Provide the (x, y) coordinate of the cell's center where the given text is located.  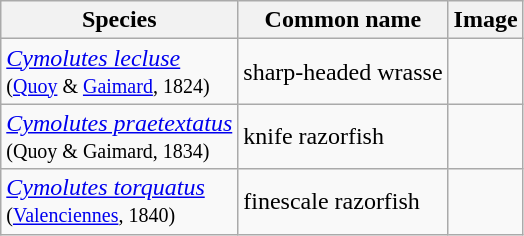
Cymolutes lecluse(Quoy & Gaimard, 1824) (120, 72)
sharp-headed wrasse (343, 72)
Cymolutes torquatus(Valenciennes, 1840) (120, 202)
knife razorfish (343, 136)
Cymolutes praetextatus(Quoy & Gaimard, 1834) (120, 136)
Common name (343, 20)
finescale razorfish (343, 202)
Species (120, 20)
Image (486, 20)
